Search for the cell housing the specified text and yield its [x, y] center coordinate. 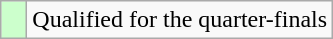
Qualified for the quarter-finals [180, 20]
